Search for the cell housing the specified text and yield its [x, y] center coordinate. 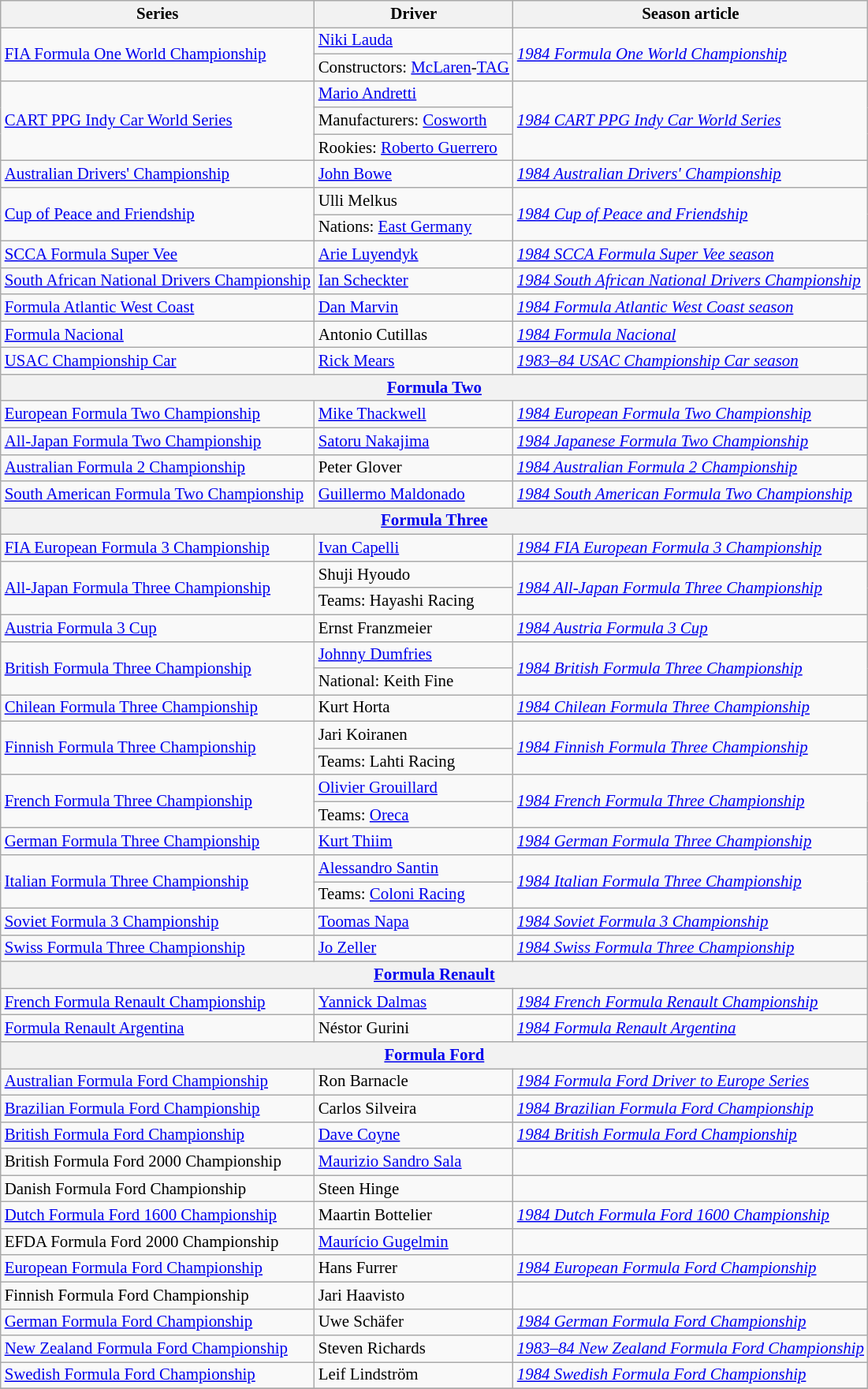
All-Japan Formula Three Championship [158, 588]
Ulli Melkus [414, 201]
Alessandro Santin [414, 868]
Swedish Formula Ford Championship [158, 1376]
Steven Richards [414, 1349]
German Formula Ford Championship [158, 1322]
1984 Formula Renault Argentina [691, 1029]
FIA European Formula 3 Championship [158, 548]
Kurt Horta [414, 708]
Australian Drivers' Championship [158, 174]
1984 Formula Ford Driver to Europe Series [691, 1081]
1984 German Formula Three Championship [691, 842]
Ian Scheckter [414, 281]
1984 South African National Drivers Championship [691, 281]
1984 Swedish Formula Ford Championship [691, 1376]
British Formula Ford 2000 Championship [158, 1162]
Maurício Gugelmin [414, 1242]
CART PPG Indy Car World Series [158, 121]
Maurizio Sandro Sala [414, 1162]
EFDA Formula Ford 2000 Championship [158, 1242]
South American Formula Two Championship [158, 495]
1984 French Formula Three Championship [691, 801]
Ivan Capelli [414, 548]
Teams: Hayashi Racing [414, 601]
Ernst Franzmeier [414, 628]
Constructors: McLaren-TAG [414, 67]
Formula Nacional [158, 334]
French Formula Renault Championship [158, 1002]
Carlos Silveira [414, 1108]
1984 Formula Nacional [691, 334]
Finnish Formula Ford Championship [158, 1295]
1984 South American Formula Two Championship [691, 495]
1984 Italian Formula Three Championship [691, 882]
Formula Two [434, 387]
Formula Renault [434, 975]
1984 Austria Formula 3 Cup [691, 628]
French Formula Three Championship [158, 801]
1984 CART PPG Indy Car World Series [691, 121]
1984 Australian Formula 2 Championship [691, 468]
Formula Ford [434, 1055]
Steen Hinge [414, 1189]
1984 Japanese Formula Two Championship [691, 441]
Toomas Napa [414, 921]
Cup of Peace and Friendship [158, 215]
European Formula Two Championship [158, 414]
Dan Marvin [414, 308]
Ron Barnacle [414, 1081]
Dutch Formula Ford 1600 Championship [158, 1215]
1984 Chilean Formula Three Championship [691, 708]
1984 British Formula Ford Championship [691, 1135]
1984 European Formula Ford Championship [691, 1268]
1984 Cup of Peace and Friendship [691, 215]
Jari Koiranen [414, 734]
Series [158, 14]
1984 SCCA Formula Super Vee season [691, 254]
Italian Formula Three Championship [158, 882]
Formula Renault Argentina [158, 1029]
1984 Brazilian Formula Ford Championship [691, 1108]
Soviet Formula 3 Championship [158, 921]
1984 FIA European Formula 3 Championship [691, 548]
Jari Haavisto [414, 1295]
1984 Finnish Formula Three Championship [691, 748]
Teams: Lahti Racing [414, 761]
Teams: Coloni Racing [414, 895]
1984 Dutch Formula Ford 1600 Championship [691, 1215]
Teams: Oreca [414, 815]
Brazilian Formula Ford Championship [158, 1108]
British Formula Three Championship [158, 668]
Australian Formula 2 Championship [158, 468]
Season article [691, 14]
Guillermo Maldonado [414, 495]
Finnish Formula Three Championship [158, 748]
Arie Luyendyk [414, 254]
Swiss Formula Three Championship [158, 948]
FIA Formula One World Championship [158, 54]
Austria Formula 3 Cup [158, 628]
Danish Formula Ford Championship [158, 1189]
Niki Lauda [414, 40]
Uwe Schäfer [414, 1322]
Rookies: Roberto Guerrero [414, 147]
European Formula Ford Championship [158, 1268]
1984 French Formula Renault Championship [691, 1002]
1984 European Formula Two Championship [691, 414]
1984 German Formula Ford Championship [691, 1322]
Dave Coyne [414, 1135]
Mike Thackwell [414, 414]
USAC Championship Car [158, 361]
Satoru Nakajima [414, 441]
New Zealand Formula Ford Championship [158, 1349]
Maartin Bottelier [414, 1215]
National: Keith Fine [414, 681]
Néstor Gurini [414, 1029]
1984 Formula One World Championship [691, 54]
1984 Formula Atlantic West Coast season [691, 308]
Manufacturers: Cosworth [414, 121]
Australian Formula Ford Championship [158, 1081]
John Bowe [414, 174]
1984 All-Japan Formula Three Championship [691, 588]
Antonio Cutillas [414, 334]
1983–84 New Zealand Formula Ford Championship [691, 1349]
Jo Zeller [414, 948]
1984 Soviet Formula 3 Championship [691, 921]
Kurt Thiim [414, 842]
1984 British Formula Three Championship [691, 668]
Peter Glover [414, 468]
Mario Andretti [414, 94]
Chilean Formula Three Championship [158, 708]
Formula Atlantic West Coast [158, 308]
Driver [414, 14]
1984 Swiss Formula Three Championship [691, 948]
Leif Lindström [414, 1376]
Johnny Dumfries [414, 655]
British Formula Ford Championship [158, 1135]
Nations: East Germany [414, 227]
All-Japan Formula Two Championship [158, 441]
Olivier Grouillard [414, 788]
1984 Australian Drivers' Championship [691, 174]
1983–84 USAC Championship Car season [691, 361]
Yannick Dalmas [414, 1002]
Rick Mears [414, 361]
South African National Drivers Championship [158, 281]
Formula Three [434, 521]
German Formula Three Championship [158, 842]
Shuji Hyoudo [414, 574]
SCCA Formula Super Vee [158, 254]
Hans Furrer [414, 1268]
